From the cell containing the given text, extract its center point as [x, y] coordinate. 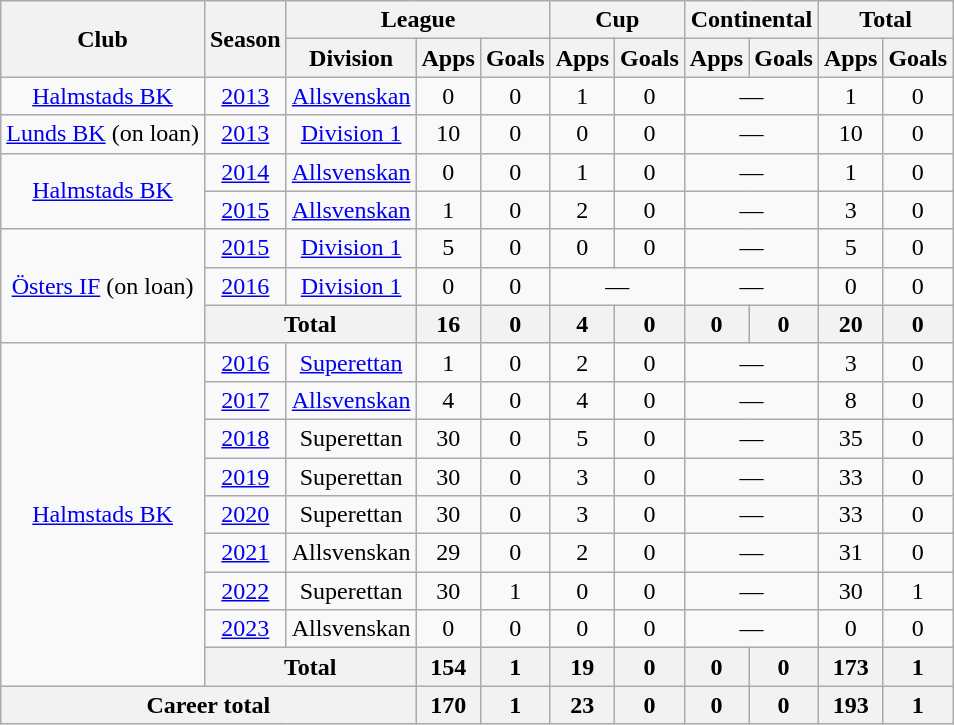
23 [582, 705]
Season [245, 39]
19 [582, 667]
League [418, 20]
2019 [245, 477]
173 [850, 667]
2021 [245, 553]
Career total [208, 705]
2017 [245, 400]
Cup [617, 20]
Lunds BK (on loan) [103, 134]
2022 [245, 591]
16 [448, 324]
29 [448, 553]
Continental [751, 20]
Club [103, 39]
170 [448, 705]
20 [850, 324]
8 [850, 400]
35 [850, 438]
193 [850, 705]
154 [448, 667]
2023 [245, 629]
Division [351, 58]
2018 [245, 438]
2014 [245, 172]
31 [850, 553]
2020 [245, 515]
Östers IF (on loan) [103, 286]
